Determine the [x, y] coordinate at the center of the cell enclosing the given text.  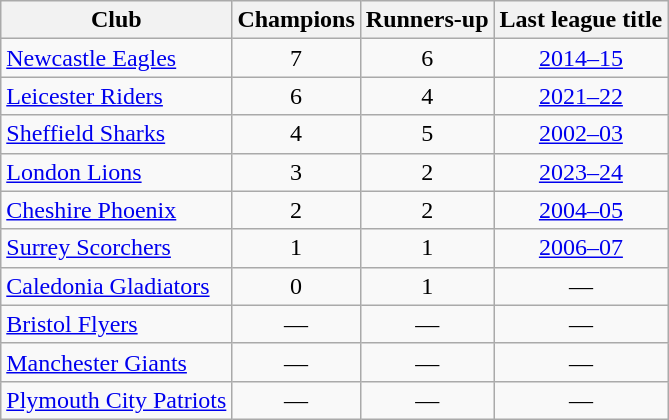
Club [116, 20]
2023–24 [581, 172]
Sheffield Sharks [116, 134]
2002–03 [581, 134]
7 [296, 58]
Newcastle Eagles [116, 58]
London Lions [116, 172]
Champions [296, 20]
Surrey Scorchers [116, 248]
2006–07 [581, 248]
0 [296, 286]
Plymouth City Patriots [116, 400]
Leicester Riders [116, 96]
Bristol Flyers [116, 324]
3 [296, 172]
Last league title [581, 20]
Caledonia Gladiators [116, 286]
2004–05 [581, 210]
5 [427, 134]
2014–15 [581, 58]
Runners-up [427, 20]
Cheshire Phoenix [116, 210]
2021–22 [581, 96]
Manchester Giants [116, 362]
